Output the [x, y] coordinate of the center of the cell containing the given text.  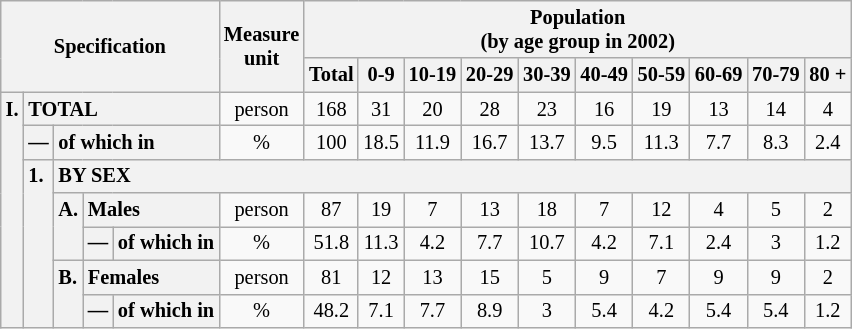
18 [546, 210]
51.8 [331, 243]
Total [331, 75]
Population (by age group in 2002) [578, 29]
10.7 [546, 243]
1. [38, 243]
8.3 [776, 142]
80 + [828, 75]
100 [331, 142]
16.7 [490, 142]
0-9 [380, 75]
A. [68, 226]
B. [68, 294]
28 [490, 109]
16 [604, 109]
11.9 [432, 142]
10-19 [432, 75]
13.7 [546, 142]
168 [331, 109]
Measure unit [262, 46]
18.5 [380, 142]
TOTAL [121, 109]
BY SEX [453, 176]
50-59 [662, 75]
Females [151, 277]
20-29 [490, 75]
15 [490, 277]
40-49 [604, 75]
60-69 [718, 75]
31 [380, 109]
48.2 [331, 311]
Specification [110, 46]
14 [776, 109]
20 [432, 109]
I. [12, 210]
9.5 [604, 142]
81 [331, 277]
23 [546, 109]
30-39 [546, 75]
Males [151, 210]
8.9 [490, 311]
87 [331, 210]
70-79 [776, 75]
